Locate the cell with the specified text and output its (x, y) center coordinate. 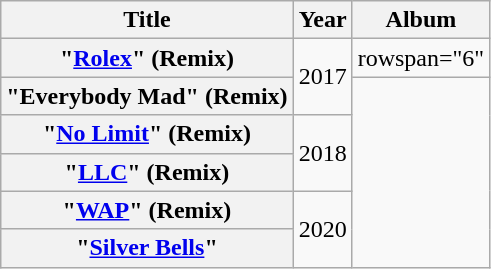
2017 (322, 77)
"Silver Bells" (147, 248)
"Everybody Mad" (Remix) (147, 96)
2018 (322, 153)
rowspan="6" (421, 58)
"WAP" (Remix) (147, 210)
Year (322, 20)
"No Limit" (Remix) (147, 134)
Album (421, 20)
"Rolex" (Remix) (147, 58)
2020 (322, 229)
"LLC" (Remix) (147, 172)
Title (147, 20)
